Extract the (x, y) coordinate from the center of the cell holding the provided text.  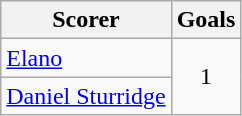
Elano (86, 58)
Goals (206, 20)
Scorer (86, 20)
1 (206, 77)
Daniel Sturridge (86, 96)
